For the text-containing cell, return its midpoint in [x, y] coordinate format. 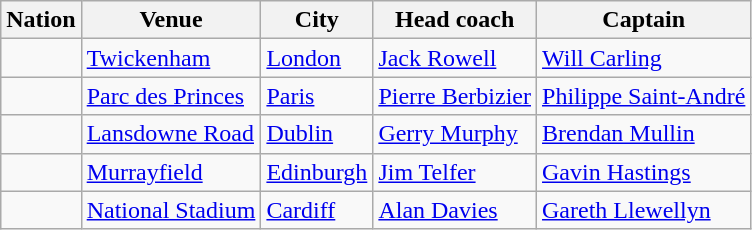
Paris [317, 96]
Alan Davies [455, 210]
London [317, 58]
Murrayfield [171, 172]
Gavin Hastings [644, 172]
Pierre Berbizier [455, 96]
Venue [171, 20]
City [317, 20]
Jack Rowell [455, 58]
Nation [41, 20]
Gerry Murphy [455, 134]
Parc des Princes [171, 96]
Gareth Llewellyn [644, 210]
Dublin [317, 134]
Will Carling [644, 58]
Jim Telfer [455, 172]
Brendan Mullin [644, 134]
Philippe Saint-André [644, 96]
Captain [644, 20]
Lansdowne Road [171, 134]
Edinburgh [317, 172]
Head coach [455, 20]
National Stadium [171, 210]
Twickenham [171, 58]
Cardiff [317, 210]
